Output the [X, Y] coordinate of the center of the cell containing the given text.  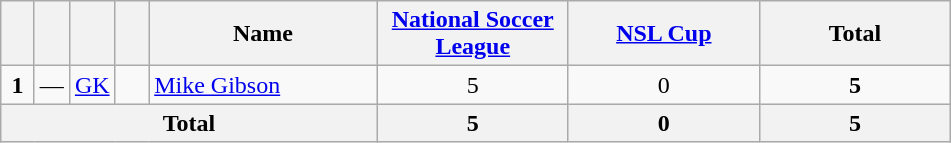
National Soccer League [472, 34]
— [52, 85]
GK [92, 85]
NSL Cup [664, 34]
Mike Gibson [264, 85]
Name [264, 34]
1 [18, 85]
